Return the (x, y) coordinate for the center point of the cell that contains the specified text.  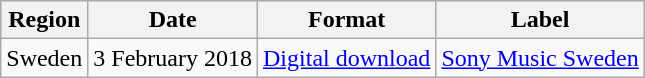
Digital download (347, 58)
Format (347, 20)
Sweden (44, 58)
3 February 2018 (173, 58)
Region (44, 20)
Date (173, 20)
Sony Music Sweden (540, 58)
Label (540, 20)
